Find where the given text appears and provide that cell's center as [x, y] coordinate. 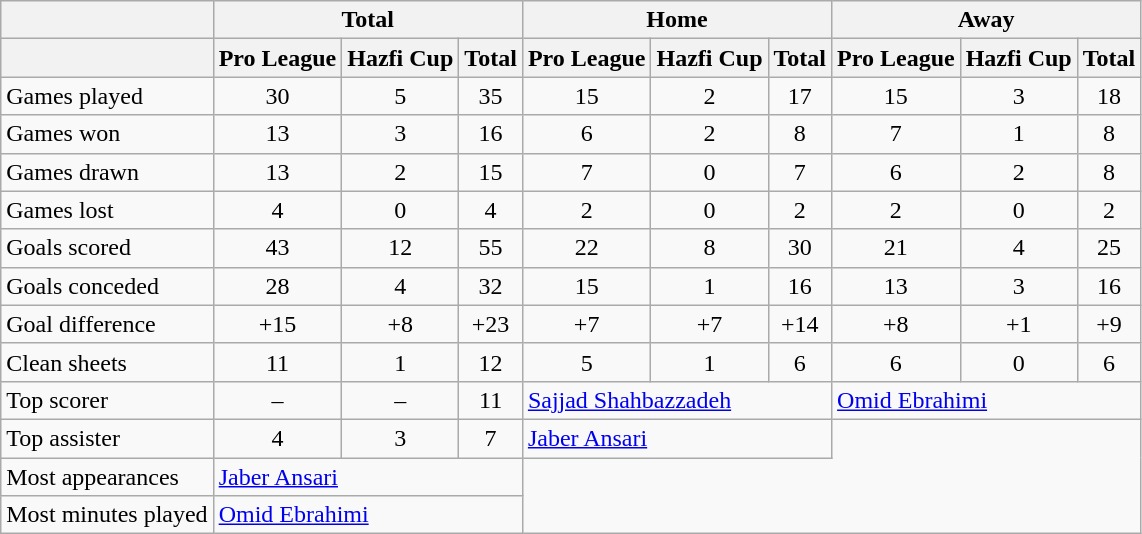
55 [491, 248]
35 [491, 96]
Games lost [107, 210]
Games drawn [107, 172]
Games won [107, 134]
Sajjad Shahbazzadeh [676, 400]
+15 [278, 324]
+9 [1109, 324]
Clean sheets [107, 362]
Home [676, 20]
Away [986, 20]
Goals scored [107, 248]
21 [896, 248]
17 [800, 96]
+1 [1018, 324]
Goal difference [107, 324]
18 [1109, 96]
Top assister [107, 438]
+14 [800, 324]
Most minutes played [107, 515]
25 [1109, 248]
28 [278, 286]
+23 [491, 324]
Goals conceded [107, 286]
32 [491, 286]
43 [278, 248]
22 [586, 248]
Top scorer [107, 400]
Games played [107, 96]
Most appearances [107, 477]
